Return [X, Y] of the center of cell containing provided text 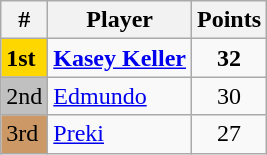
# [24, 20]
2nd [24, 96]
3rd [24, 134]
27 [230, 134]
1st [24, 58]
Kasey Keller [120, 58]
Points [230, 20]
32 [230, 58]
Edmundo [120, 96]
Preki [120, 134]
Player [120, 20]
30 [230, 96]
